Determine the (X, Y) coordinate at the center of the cell enclosing the given text.  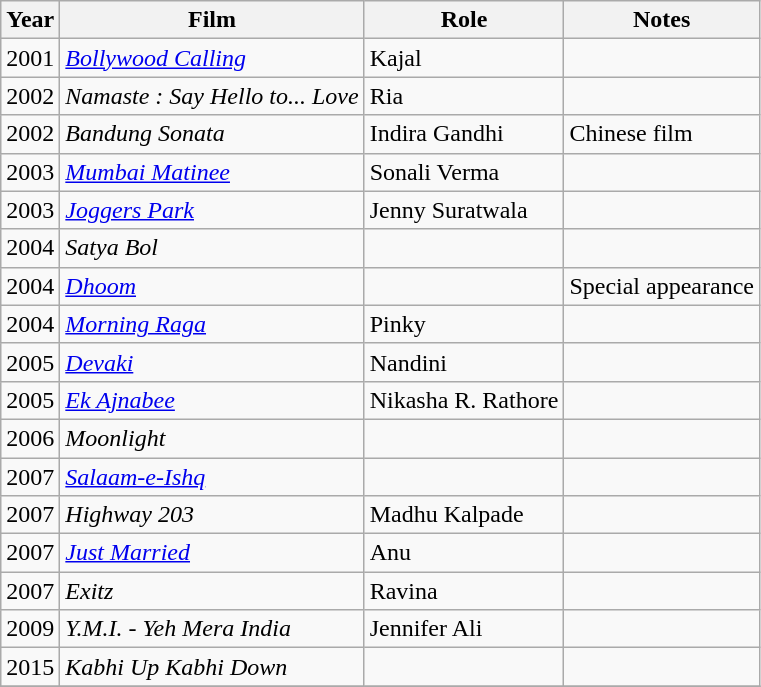
Highway 203 (212, 515)
Jennifer Ali (464, 629)
Bandung Sonata (212, 134)
Anu (464, 553)
Notes (662, 20)
Dhoom (212, 286)
Madhu Kalpade (464, 515)
Joggers Park (212, 210)
Y.M.I. - Yeh Mera India (212, 629)
Film (212, 20)
Ek Ajnabee (212, 400)
2009 (30, 629)
Sonali Verma (464, 172)
Pinky (464, 324)
Kabhi Up Kabhi Down (212, 667)
Morning Raga (212, 324)
Satya Bol (212, 248)
Salaam-e-Ishq (212, 477)
Year (30, 20)
2015 (30, 667)
Bollywood Calling (212, 58)
Kajal (464, 58)
Ravina (464, 591)
2001 (30, 58)
Ria (464, 96)
Nandini (464, 362)
Jenny Suratwala (464, 210)
Nikasha R. Rathore (464, 400)
Role (464, 20)
Exitz (212, 591)
Just Married (212, 553)
Namaste : Say Hello to... Love (212, 96)
Mumbai Matinee (212, 172)
Indira Gandhi (464, 134)
Special appearance (662, 286)
Chinese film (662, 134)
2006 (30, 438)
Devaki (212, 362)
Moonlight (212, 438)
